Locate the cell with the specified text and output its [X, Y] center coordinate. 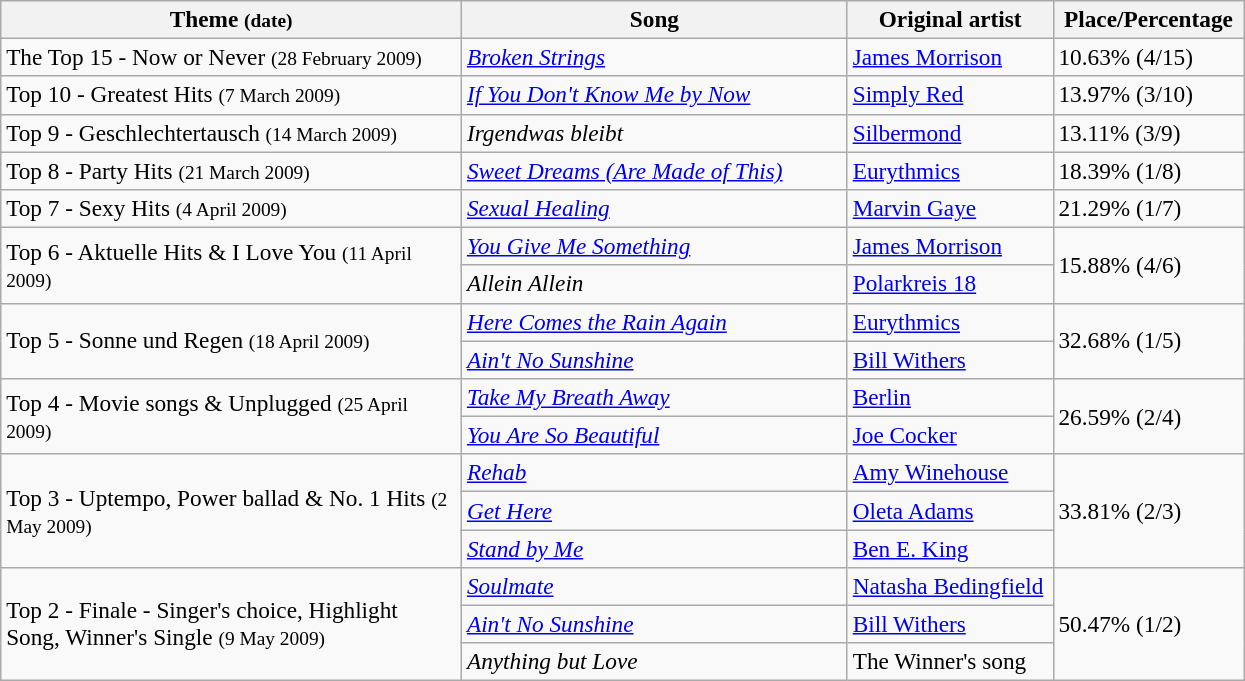
Irgendwas bleibt [655, 133]
18.39% (1/8) [1148, 170]
33.81% (2/3) [1148, 510]
21.29% (1/7) [1148, 208]
Top 2 - Finale - Singer's choice, Highlight Song, Winner's Single (9 May 2009) [232, 624]
You Are So Beautiful [655, 435]
Stand by Me [655, 548]
Top 8 - Party Hits (21 March 2009) [232, 170]
Song [655, 19]
Amy Winehouse [950, 473]
Allein Allein [655, 284]
Original artist [950, 19]
Soulmate [655, 586]
Marvin Gaye [950, 208]
Broken Strings [655, 57]
Silbermond [950, 133]
The Top 15 - Now or Never (28 February 2009) [232, 57]
Sweet Dreams (Are Made of This) [655, 170]
Joe Cocker [950, 435]
10.63% (4/15) [1148, 57]
Top 3 - Uptempo, Power ballad & No. 1 Hits (2 May 2009) [232, 510]
Get Here [655, 510]
Rehab [655, 473]
32.68% (1/5) [1148, 341]
Simply Red [950, 95]
13.97% (3/10) [1148, 95]
Natasha Bedingfield [950, 586]
15.88% (4/6) [1148, 265]
Here Comes the Rain Again [655, 322]
Sexual Healing [655, 208]
Top 7 - Sexy Hits (4 April 2009) [232, 208]
You Give Me Something [655, 246]
Top 5 - Sonne und Regen (18 April 2009) [232, 341]
Place/Percentage [1148, 19]
Anything but Love [655, 662]
Theme (date) [232, 19]
The Winner's song [950, 662]
Ben E. King [950, 548]
Top 6 - Aktuelle Hits & I Love You (11 April 2009) [232, 265]
If You Don't Know Me by Now [655, 95]
13.11% (3/9) [1148, 133]
Berlin [950, 397]
Top 4 - Movie songs & Unplugged (25 April 2009) [232, 416]
Oleta Adams [950, 510]
Take My Breath Away [655, 397]
26.59% (2/4) [1148, 416]
50.47% (1/2) [1148, 624]
Top 9 - Geschlechtertausch (14 March 2009) [232, 133]
Polarkreis 18 [950, 284]
Top 10 - Greatest Hits (7 March 2009) [232, 95]
